Capture the cell that displays the provided text and extract its (x, y) central coordinate. 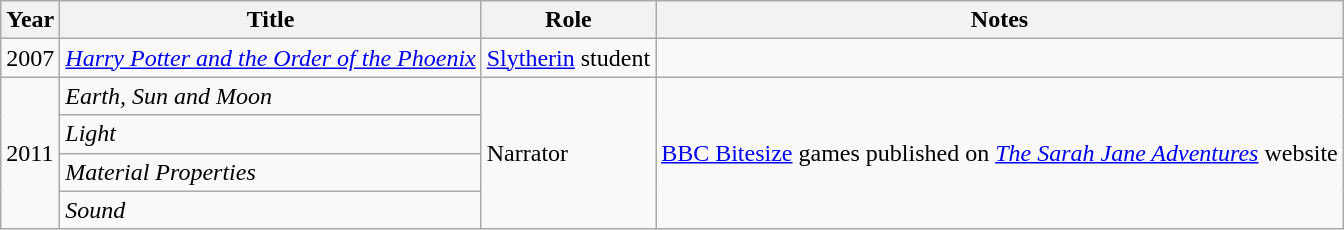
Earth, Sun and Moon (270, 96)
Sound (270, 210)
Material Properties (270, 172)
Harry Potter and the Order of the Phoenix (270, 58)
2011 (30, 153)
Year (30, 20)
Title (270, 20)
Notes (1000, 20)
Light (270, 134)
2007 (30, 58)
BBC Bitesize games published on The Sarah Jane Adventures website (1000, 153)
Slytherin student (568, 58)
Narrator (568, 153)
Role (568, 20)
